Find where the given text appears and provide that cell's center as [x, y] coordinate. 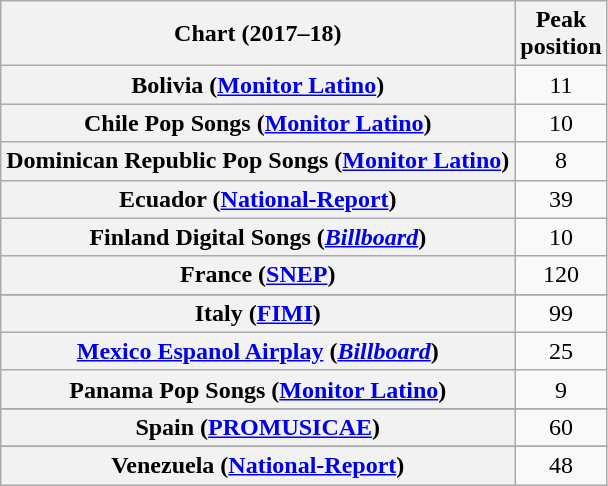
11 [561, 85]
Mexico Espanol Airplay (Billboard) [258, 351]
8 [561, 161]
60 [561, 427]
Chart (2017–18) [258, 34]
Ecuador (National-Report) [258, 199]
48 [561, 465]
Bolivia (Monitor Latino) [258, 85]
99 [561, 313]
Chile Pop Songs (Monitor Latino) [258, 123]
Italy (FIMI) [258, 313]
Dominican Republic Pop Songs (Monitor Latino) [258, 161]
Finland Digital Songs (Billboard) [258, 237]
Peak position [561, 34]
120 [561, 275]
Panama Pop Songs (Monitor Latino) [258, 389]
25 [561, 351]
Spain (PROMUSICAE) [258, 427]
France (SNEP) [258, 275]
Venezuela (National-Report) [258, 465]
39 [561, 199]
9 [561, 389]
